Scan for the cell matching the given text and deliver its (x, y) coordinate at center. 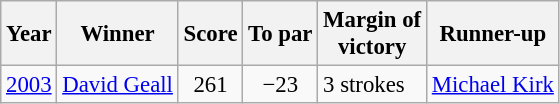
Margin ofvictory (372, 34)
Runner-up (492, 34)
−23 (280, 85)
261 (210, 85)
Year (29, 34)
David Geall (118, 85)
3 strokes (372, 85)
Michael Kirk (492, 85)
Score (210, 34)
2003 (29, 85)
To par (280, 34)
Winner (118, 34)
